Extract the [x, y] coordinate from the center of the cell holding the provided text.  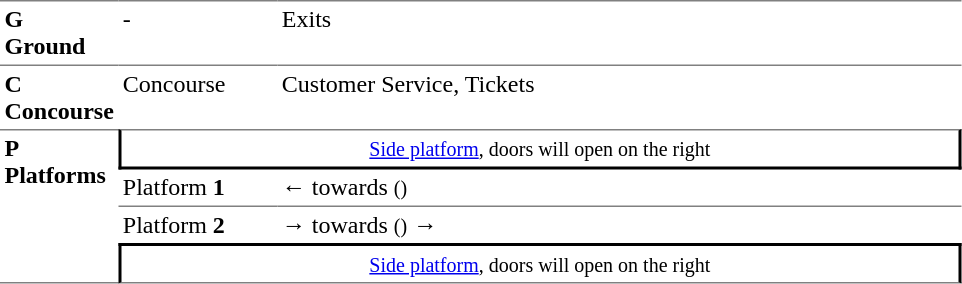
Platform 1 [198, 189]
Concourse [198, 98]
CConcourse [59, 98]
Customer Service, Tickets [619, 98]
← towards () [619, 189]
Platform 2 [198, 225]
→ towards () → [619, 225]
- [198, 33]
PPlatforms [59, 206]
GGround [59, 33]
Exits [619, 33]
